Detect which cell encompasses the target text, then output its (X, Y) center coordinate. 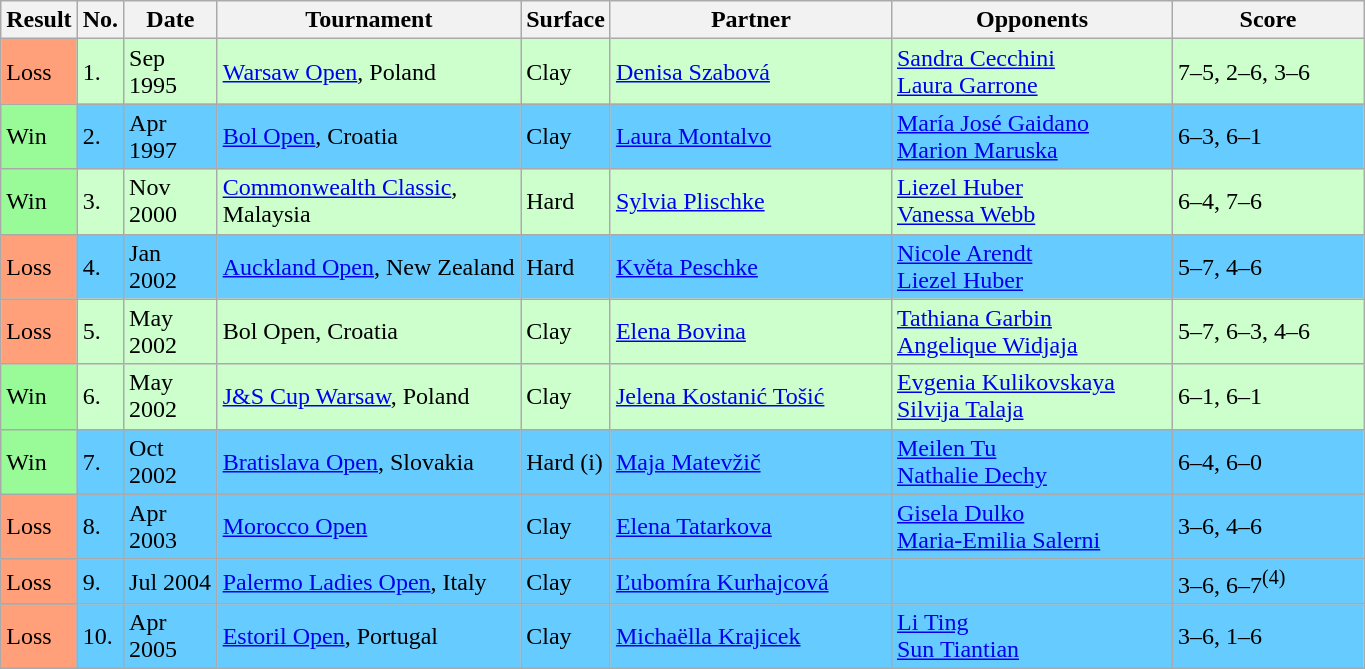
6–4, 6–0 (1268, 462)
Partner (750, 20)
Commonwealth Classic, Malaysia (369, 202)
Warsaw Open, Poland (369, 72)
Bratislava Open, Slovakia (369, 462)
Tournament (369, 20)
Jul 2004 (171, 582)
5–7, 6–3, 4–6 (1268, 332)
Apr 2003 (171, 526)
Elena Tatarkova (750, 526)
6–3, 6–1 (1268, 136)
6–4, 7–6 (1268, 202)
Laura Montalvo (750, 136)
2. (100, 136)
Date (171, 20)
Meilen Tu Nathalie Dechy (1032, 462)
María José Gaidano Marion Maruska (1032, 136)
9. (100, 582)
4. (100, 266)
Score (1268, 20)
3. (100, 202)
5–7, 4–6 (1268, 266)
3–6, 4–6 (1268, 526)
Sandra Cecchini Laura Garrone (1032, 72)
Elena Bovina (750, 332)
Michaëlla Krajicek (750, 636)
Evgenia Kulikovskaya Silvija Talaja (1032, 396)
Ľubomíra Kurhajcová (750, 582)
Jelena Kostanić Tošić (750, 396)
Nov 2000 (171, 202)
Květa Peschke (750, 266)
Li Ting Sun Tiantian (1032, 636)
No. (100, 20)
Result (39, 20)
1. (100, 72)
Gisela Dulko Maria-Emilia Salerni (1032, 526)
J&S Cup Warsaw, Poland (369, 396)
Tathiana Garbin Angelique Widjaja (1032, 332)
Opponents (1032, 20)
Nicole Arendt Liezel Huber (1032, 266)
Palermo Ladies Open, Italy (369, 582)
Jan 2002 (171, 266)
Apr 2005 (171, 636)
Auckland Open, New Zealand (369, 266)
Oct 2002 (171, 462)
Sylvia Plischke (750, 202)
7–5, 2–6, 3–6 (1268, 72)
8. (100, 526)
Morocco Open (369, 526)
Apr 1997 (171, 136)
7. (100, 462)
Estoril Open, Portugal (369, 636)
Hard (i) (566, 462)
Denisa Szabová (750, 72)
6. (100, 396)
6–1, 6–1 (1268, 396)
10. (100, 636)
5. (100, 332)
Sep 1995 (171, 72)
3–6, 1–6 (1268, 636)
Liezel Huber Vanessa Webb (1032, 202)
Surface (566, 20)
3–6, 6–7(4) (1268, 582)
Maja Matevžič (750, 462)
